Capture the cell that displays the provided text and extract its (x, y) central coordinate. 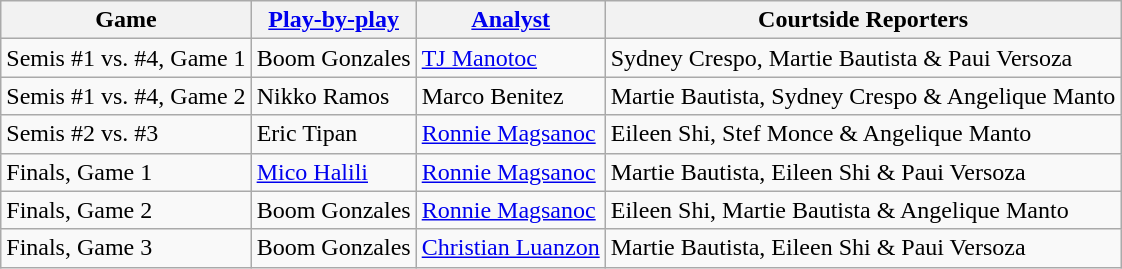
Marco Benitez (510, 96)
Eileen Shi, Stef Monce & Angelique Manto (863, 134)
Finals, Game 2 (126, 210)
Courtside Reporters (863, 20)
Christian Luanzon (510, 248)
Finals, Game 1 (126, 172)
Semis #2 vs. #3 (126, 134)
Play-by-play (334, 20)
Sydney Crespo, Martie Bautista & Paui Versoza (863, 58)
Eric Tipan (334, 134)
Martie Bautista, Sydney Crespo & Angelique Manto (863, 96)
Mico Halili (334, 172)
Eileen Shi, Martie Bautista & Angelique Manto (863, 210)
Game (126, 20)
Analyst (510, 20)
Semis #1 vs. #4, Game 2 (126, 96)
Semis #1 vs. #4, Game 1 (126, 58)
TJ Manotoc (510, 58)
Nikko Ramos (334, 96)
Finals, Game 3 (126, 248)
